Capture the cell that displays the provided text and extract its [x, y] central coordinate. 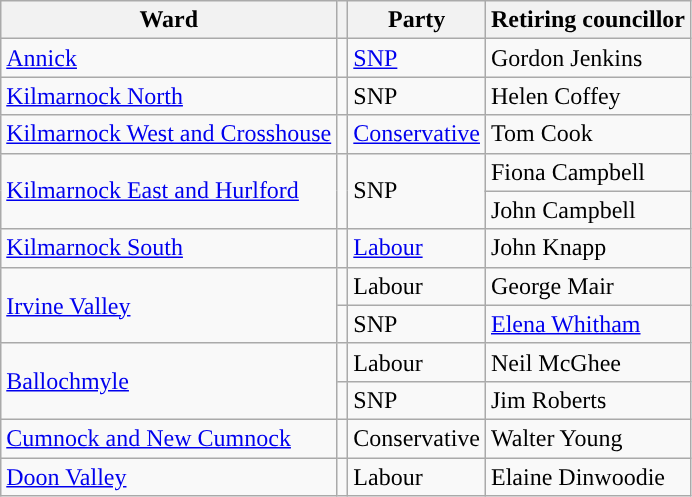
Neil McGhee [588, 362]
Ward [169, 20]
Annick [169, 58]
Jim Roberts [588, 400]
John Campbell [588, 210]
Cumnock and New Cumnock [169, 438]
Tom Cook [588, 134]
Ballochmyle [169, 381]
Kilmarnock South [169, 248]
Party [417, 20]
Kilmarnock West and Crosshouse [169, 134]
Walter Young [588, 438]
Elaine Dinwoodie [588, 477]
Kilmarnock East and Hurlford [169, 191]
Doon Valley [169, 477]
Gordon Jenkins [588, 58]
Irvine Valley [169, 305]
Fiona Campbell [588, 172]
George Mair [588, 286]
Helen Coffey [588, 96]
John Knapp [588, 248]
Retiring councillor [588, 20]
Kilmarnock North [169, 96]
Elena Whitham [588, 324]
